Provide the [X, Y] coordinate of the cell's center where the given text is located.  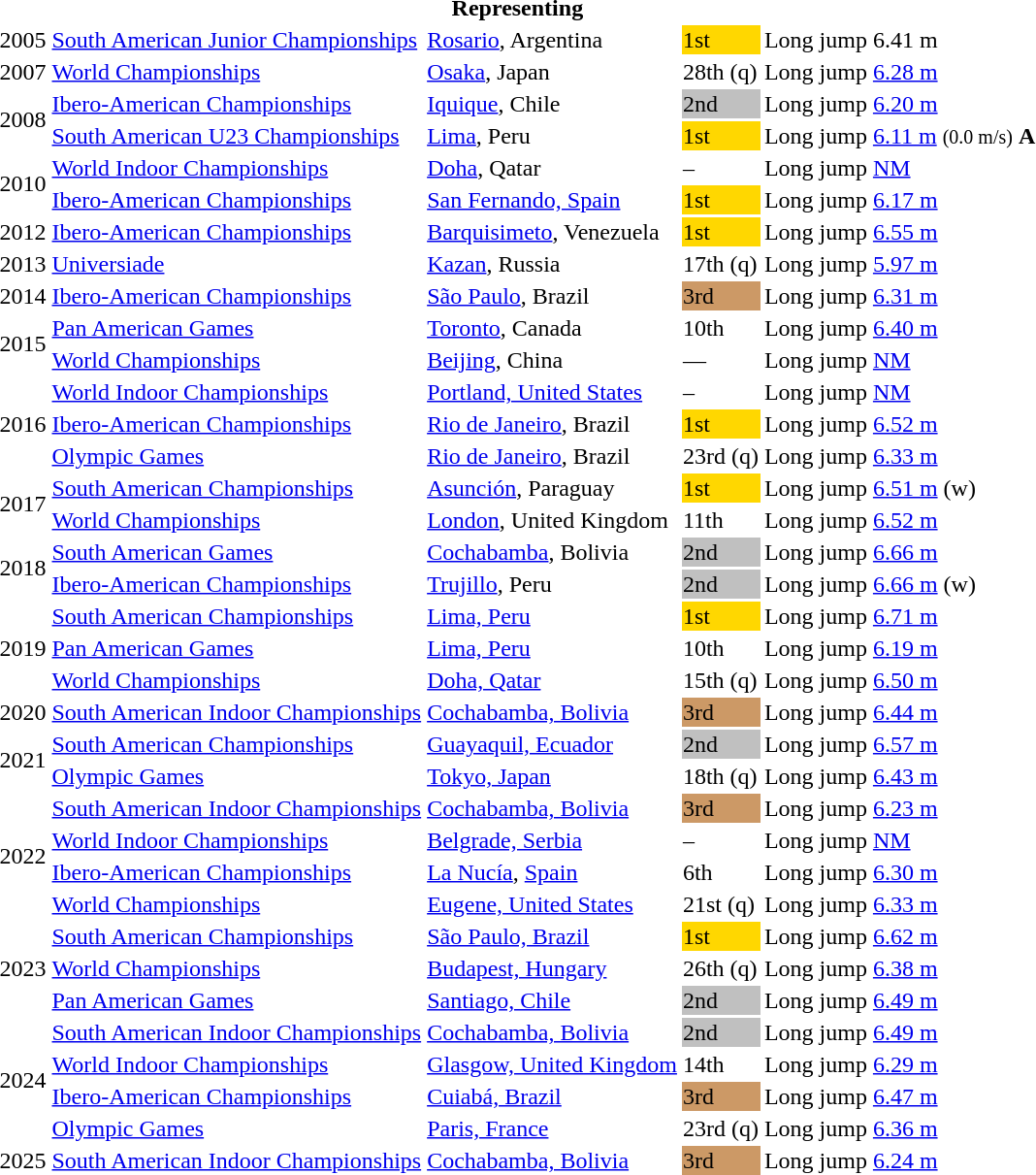
6.62 m [954, 936]
28th (q) [720, 72]
6.17 m [954, 200]
21st (q) [720, 904]
6.41 m [954, 40]
6.31 m [954, 296]
6.28 m [954, 72]
South American Junior Championships [237, 40]
26th (q) [720, 968]
Rosario, Argentina [553, 40]
6.19 m [954, 648]
Iquique, Chile [553, 104]
6.51 m (w) [954, 488]
6.66 m (w) [954, 584]
Universiade [237, 264]
Osaka, Japan [553, 72]
6.43 m [954, 776]
Santiago, Chile [553, 1000]
Belgrade, Serbia [553, 840]
6.50 m [954, 680]
6.36 m [954, 1128]
18th (q) [720, 776]
6.20 m [954, 104]
San Fernando, Spain [553, 200]
6.40 m [954, 328]
6th [720, 872]
6.55 m [954, 232]
Toronto, Canada [553, 328]
15th (q) [720, 680]
6.38 m [954, 968]
6.23 m [954, 808]
Portland, United States [553, 392]
6.30 m [954, 872]
6.24 m [954, 1160]
6.47 m [954, 1096]
6.44 m [954, 712]
Eugene, United States [553, 904]
6.66 m [954, 552]
— [720, 360]
Guayaquil, Ecuador [553, 744]
London, United Kingdom [553, 520]
South American Games [237, 552]
6.57 m [954, 744]
La Nucía, Spain [553, 872]
Trujillo, Peru [553, 584]
Budapest, Hungary [553, 968]
6.29 m [954, 1064]
South American U23 Championships [237, 136]
Asunción, Paraguay [553, 488]
Paris, France [553, 1128]
6.71 m [954, 616]
Glasgow, United Kingdom [553, 1064]
Barquisimeto, Venezuela [553, 232]
Kazan, Russia [553, 264]
Tokyo, Japan [553, 776]
Cuiabá, Brazil [553, 1096]
5.97 m [954, 264]
6.11 m (0.0 m/s) A [954, 136]
11th [720, 520]
17th (q) [720, 264]
Beijing, China [553, 360]
14th [720, 1064]
